Scan for the cell matching the given text and deliver its [X, Y] coordinate at center. 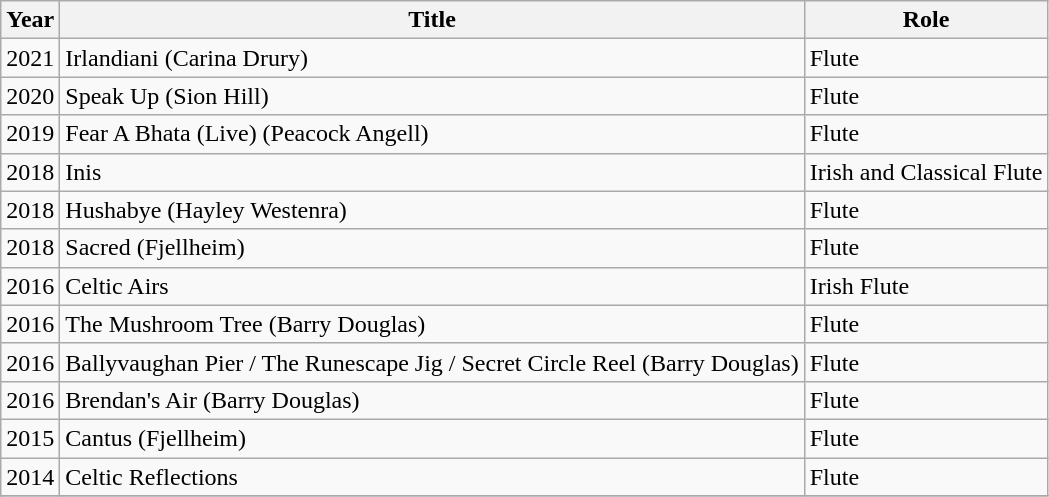
Irlandiani (Carina Drury) [432, 58]
Speak Up (Sion Hill) [432, 96]
Brendan's Air (Barry Douglas) [432, 400]
2015 [30, 438]
Role [926, 20]
Celtic Airs [432, 286]
2019 [30, 134]
Irish and Classical Flute [926, 172]
Cantus (Fjellheim) [432, 438]
Inis [432, 172]
Sacred (Fjellheim) [432, 248]
Hushabye (Hayley Westenra) [432, 210]
The Mushroom Tree (Barry Douglas) [432, 324]
Fear A Bhata (Live) (Peacock Angell) [432, 134]
Title [432, 20]
Year [30, 20]
Celtic Reflections [432, 477]
Irish Flute [926, 286]
2014 [30, 477]
2020 [30, 96]
2021 [30, 58]
Ballyvaughan Pier / The Runescape Jig / Secret Circle Reel (Barry Douglas) [432, 362]
